From the cell containing the given text, extract its center point as [x, y] coordinate. 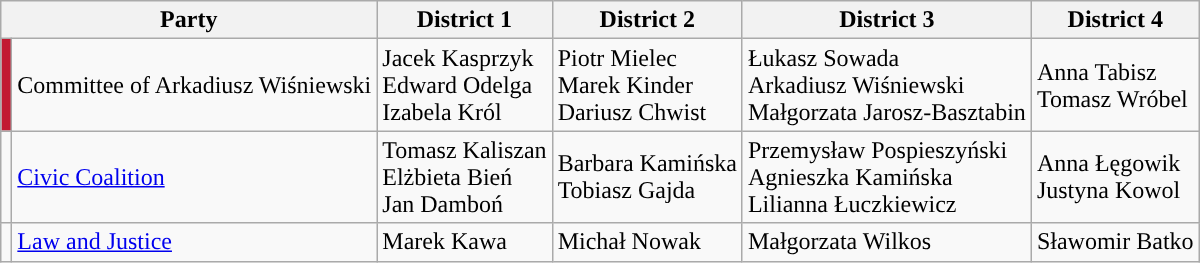
District 4 [1115, 20]
Tomasz KaliszanElżbieta BieńJan Damboń [464, 177]
Anna ŁęgowikJustyna Kowol [1115, 177]
Sławomir Batko [1115, 242]
District 1 [464, 20]
District 3 [886, 20]
Przemysław PospieszyńskiAgnieszka KamińskaLilianna Łuczkiewicz [886, 177]
Jacek KasprzykEdward OdelgaIzabela Król [464, 85]
Committee of Arkadiusz Wiśniewski [194, 85]
Łukasz SowadaArkadiusz WiśniewskiMałgorzata Jarosz-Basztabin [886, 85]
Małgorzata Wilkos [886, 242]
District 2 [647, 20]
Michał Nowak [647, 242]
Civic Coalition [194, 177]
Law and Justice [194, 242]
Anna TabiszTomasz Wróbel [1115, 85]
Piotr MielecMarek KinderDariusz Chwist [647, 85]
Barbara KamińskaTobiasz Gajda [647, 177]
Party [189, 20]
Marek Kawa [464, 242]
